Scan for the cell matching the given text and deliver its (x, y) coordinate at center. 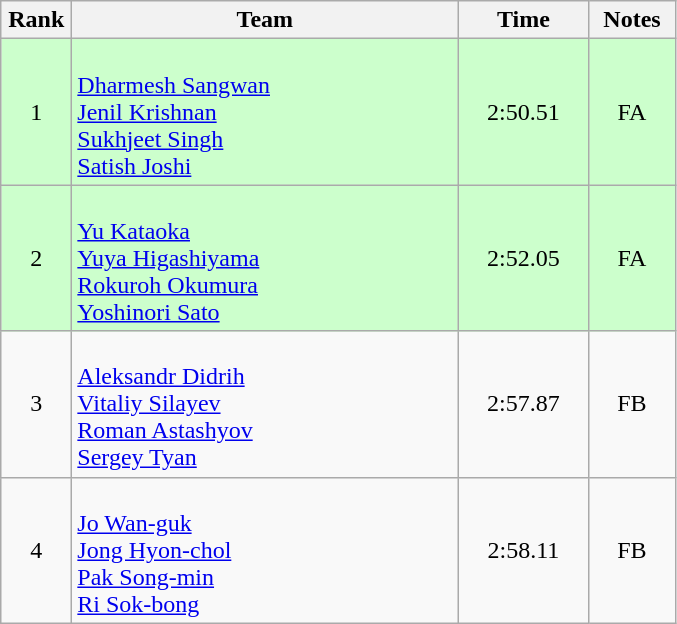
Rank (36, 20)
2:57.87 (524, 404)
4 (36, 550)
Team (265, 20)
2 (36, 258)
2:50.51 (524, 112)
2:58.11 (524, 550)
2:52.05 (524, 258)
Dharmesh SangwanJenil KrishnanSukhjeet SinghSatish Joshi (265, 112)
3 (36, 404)
Notes (632, 20)
Aleksandr DidrihVitaliy SilayevRoman AstashyovSergey Tyan (265, 404)
Jo Wan-gukJong Hyon-cholPak Song-minRi Sok-bong (265, 550)
1 (36, 112)
Yu KataokaYuya HigashiyamaRokuroh OkumuraYoshinori Sato (265, 258)
Time (524, 20)
